Detect which cell encompasses the target text, then output its (x, y) center coordinate. 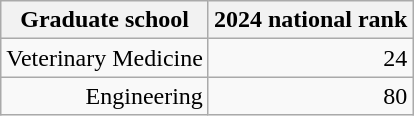
2024 national rank (310, 20)
24 (310, 58)
Engineering (105, 96)
Veterinary Medicine (105, 58)
Graduate school (105, 20)
80 (310, 96)
